From the cell containing the given text, extract its center point as [x, y] coordinate. 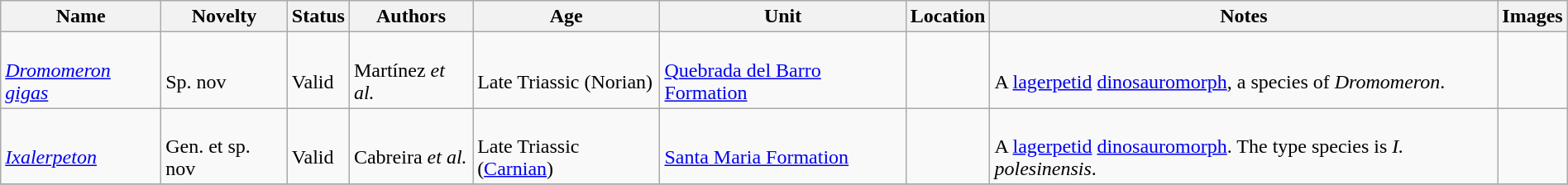
Notes [1244, 17]
Ixalerpeton [81, 146]
Status [318, 17]
Cabreira et al. [410, 146]
Santa Maria Formation [782, 146]
Dromomeron gigas [81, 70]
Late Triassic (Carnian) [566, 146]
A lagerpetid dinosauromorph, a species of Dromomeron. [1244, 70]
Novelty [225, 17]
Name [81, 17]
Martínez et al. [410, 70]
Late Triassic (Norian) [566, 70]
Sp. nov [225, 70]
Unit [782, 17]
Authors [410, 17]
Location [948, 17]
Gen. et sp. nov [225, 146]
Images [1532, 17]
Quebrada del Barro Formation [782, 70]
A lagerpetid dinosauromorph. The type species is I. polesinensis. [1244, 146]
Age [566, 17]
